Extract the (x, y) coordinate from the center of the cell holding the provided text.  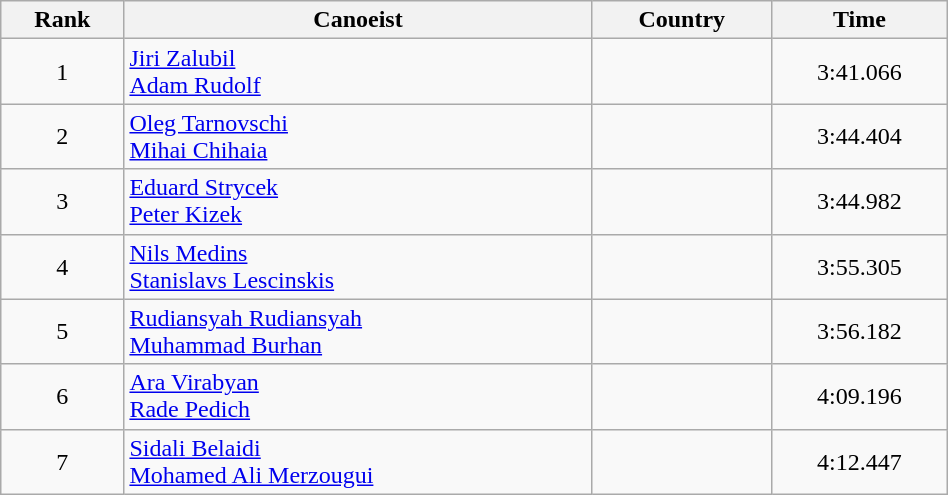
3:41.066 (859, 72)
Rudiansyah RudiansyahMuhammad Burhan (358, 332)
3:55.305 (859, 266)
Canoeist (358, 20)
3:44.982 (859, 202)
Rank (62, 20)
3:56.182 (859, 332)
Eduard StrycekPeter Kizek (358, 202)
6 (62, 396)
Sidali BelaidiMohamed Ali Merzougui (358, 462)
Ara VirabyanRade Pedich (358, 396)
2 (62, 136)
Jiri ZalubilAdam Rudolf (358, 72)
1 (62, 72)
4:12.447 (859, 462)
Time (859, 20)
4:09.196 (859, 396)
Oleg TarnovschiMihai Chihaia (358, 136)
4 (62, 266)
3 (62, 202)
3:44.404 (859, 136)
5 (62, 332)
Nils MedinsStanislavs Lescinskis (358, 266)
7 (62, 462)
Country (682, 20)
